From the cell containing the given text, extract its center point as [X, Y] coordinate. 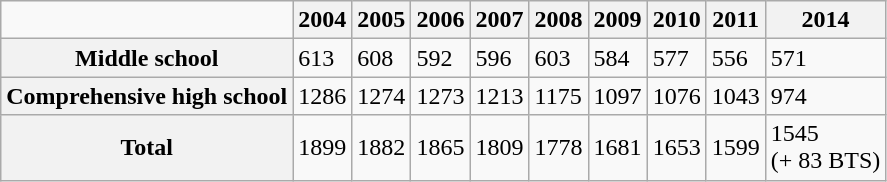
1097 [618, 96]
1545(+ 83 BTS) [826, 148]
1899 [322, 148]
1076 [676, 96]
1043 [736, 96]
556 [736, 58]
Middle school [147, 58]
1213 [500, 96]
2005 [382, 20]
2006 [440, 20]
1599 [736, 148]
596 [500, 58]
2010 [676, 20]
2004 [322, 20]
1865 [440, 148]
Comprehensive high school [147, 96]
1681 [618, 148]
1274 [382, 96]
2009 [618, 20]
1882 [382, 148]
2014 [826, 20]
Total [147, 148]
584 [618, 58]
1778 [558, 148]
2007 [500, 20]
1809 [500, 148]
571 [826, 58]
608 [382, 58]
1653 [676, 148]
613 [322, 58]
1175 [558, 96]
2008 [558, 20]
2011 [736, 20]
592 [440, 58]
603 [558, 58]
1273 [440, 96]
974 [826, 96]
1286 [322, 96]
577 [676, 58]
